Search for the cell housing the specified text and yield its (X, Y) center coordinate. 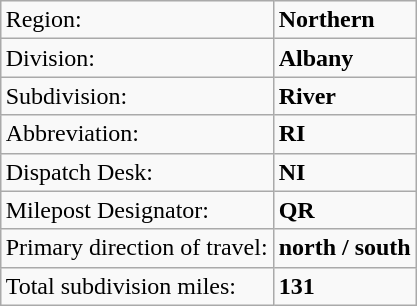
Subdivision: (136, 96)
NI (344, 172)
Total subdivision miles: (136, 286)
RI (344, 134)
QR (344, 210)
Primary direction of travel: (136, 248)
north / south (344, 248)
131 (344, 286)
Albany (344, 58)
Dispatch Desk: (136, 172)
Region: (136, 20)
Northern (344, 20)
River (344, 96)
Abbreviation: (136, 134)
Division: (136, 58)
Milepost Designator: (136, 210)
